Determine the [x, y] coordinate at the center of the cell enclosing the given text.  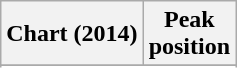
Peakposition [189, 34]
Chart (2014) [72, 34]
